Search for the cell housing the specified text and yield its [X, Y] center coordinate. 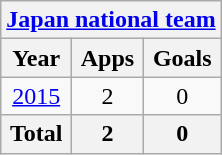
Goals [182, 58]
Apps [108, 58]
Total [36, 134]
2015 [36, 96]
Year [36, 58]
Japan national team [111, 20]
